For the text-containing cell, return its midpoint in (X, Y) coordinate format. 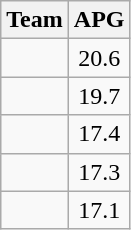
19.7 (99, 96)
20.6 (99, 58)
17.3 (99, 172)
APG (99, 20)
17.1 (99, 210)
Team (35, 20)
17.4 (99, 134)
